Scan for the cell matching the given text and deliver its (X, Y) coordinate at center. 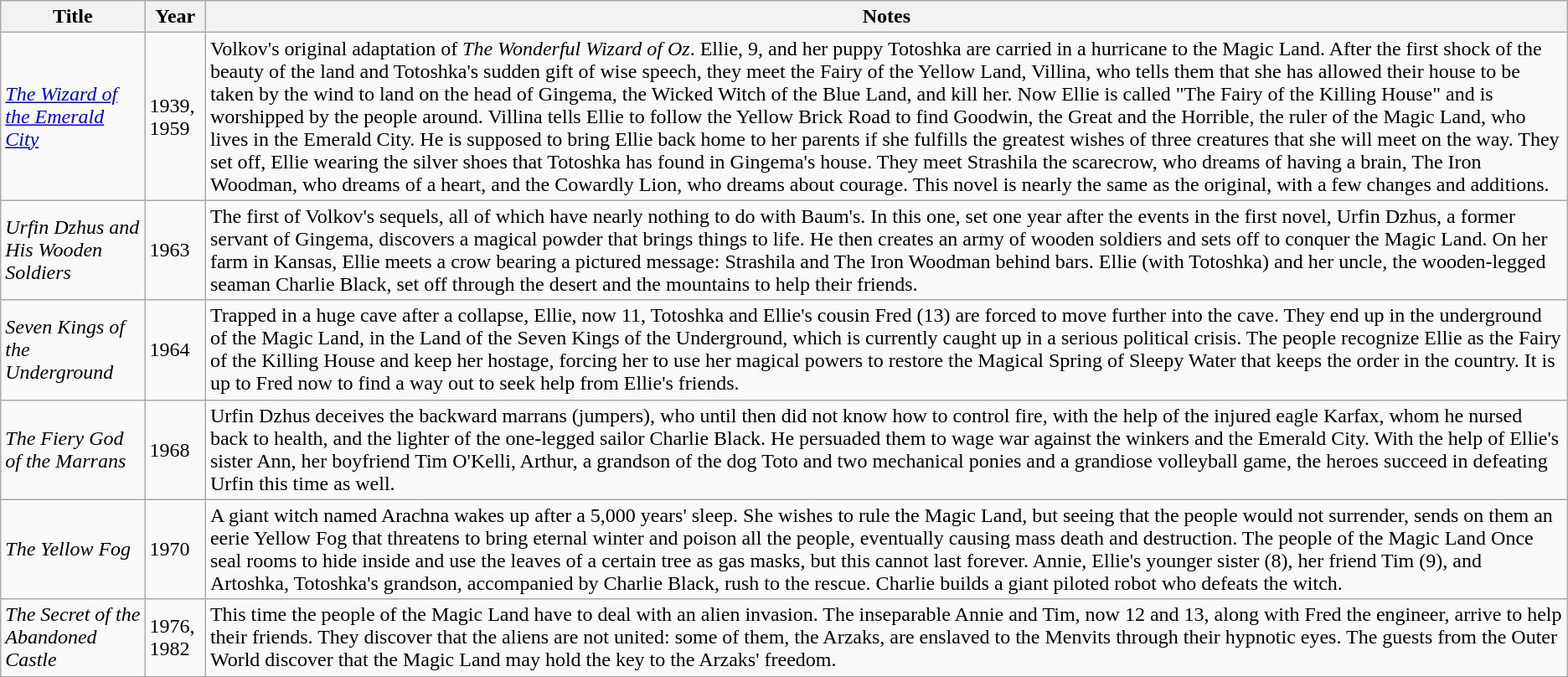
Title (73, 17)
1939, 1959 (175, 116)
The Secret of the Abandoned Castle (73, 638)
The Fiery God of the Marrans (73, 449)
1963 (175, 250)
Year (175, 17)
1964 (175, 350)
1970 (175, 550)
The Yellow Fog (73, 550)
1968 (175, 449)
Seven Kings of the Underground (73, 350)
Urfin Dzhus and His Wooden Soldiers (73, 250)
1976, 1982 (175, 638)
Notes (886, 17)
The Wizard of the Emerald City (73, 116)
